Extract the (X, Y) coordinate from the center of the cell holding the provided text.  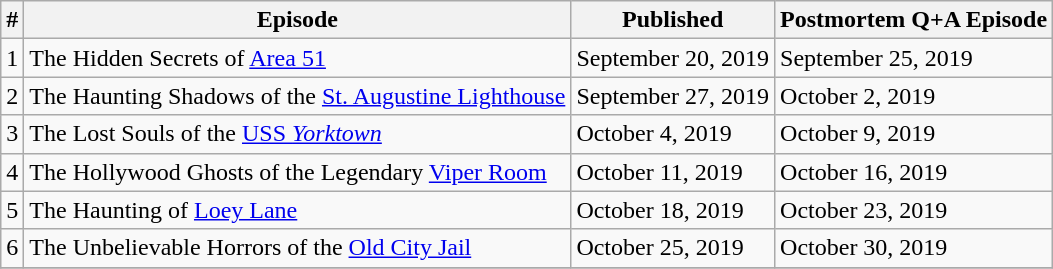
October 30, 2019 (914, 248)
2 (12, 96)
September 25, 2019 (914, 58)
October 4, 2019 (673, 134)
The Haunting of Loey Lane (298, 210)
Published (673, 20)
September 27, 2019 (673, 96)
The Unbelievable Horrors of the Old City Jail (298, 248)
The Hollywood Ghosts of the Legendary Viper Room (298, 172)
Episode (298, 20)
October 16, 2019 (914, 172)
1 (12, 58)
October 23, 2019 (914, 210)
3 (12, 134)
6 (12, 248)
Postmortem Q+A Episode (914, 20)
The Haunting Shadows of the St. Augustine Lighthouse (298, 96)
September 20, 2019 (673, 58)
# (12, 20)
October 2, 2019 (914, 96)
October 9, 2019 (914, 134)
4 (12, 172)
The Lost Souls of the USS Yorktown (298, 134)
October 11, 2019 (673, 172)
5 (12, 210)
October 18, 2019 (673, 210)
The Hidden Secrets of Area 51 (298, 58)
October 25, 2019 (673, 248)
